Determine the (x, y) coordinate at the center of the cell enclosing the given text.  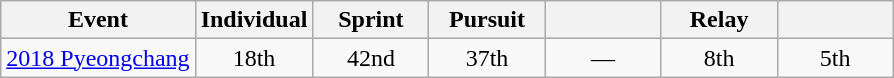
— (603, 58)
Individual (254, 20)
Event (98, 20)
Pursuit (487, 20)
42nd (371, 58)
2018 Pyeongchang (98, 58)
37th (487, 58)
18th (254, 58)
Sprint (371, 20)
Relay (719, 20)
5th (835, 58)
8th (719, 58)
